Find where the given text appears and provide that cell's center as (X, Y) coordinate. 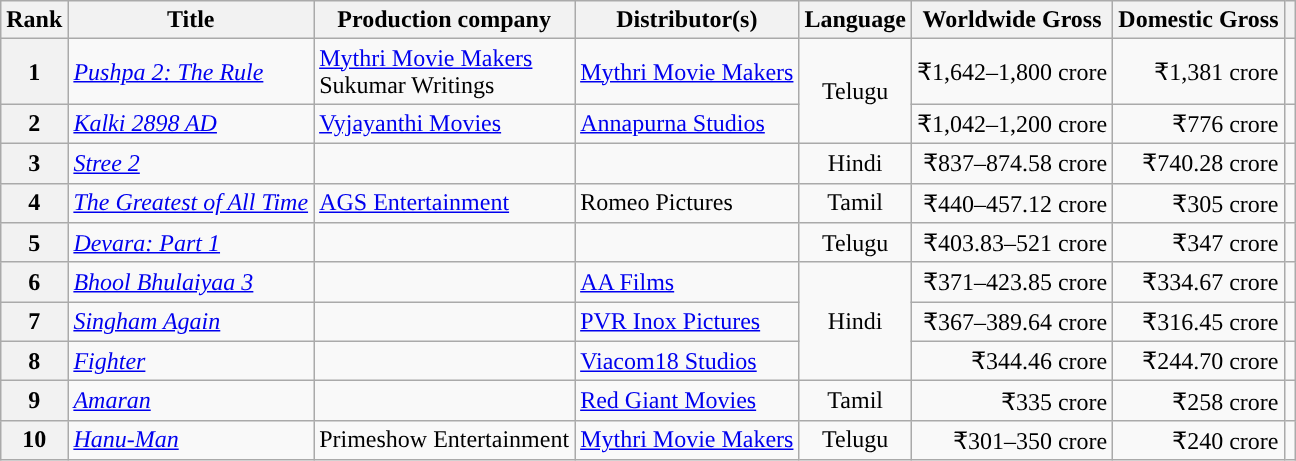
Viacom18 Studios (687, 361)
Devara: Part 1 (191, 243)
6 (34, 282)
₹335 crore (1012, 401)
₹258 crore (1198, 401)
Distributor(s) (687, 20)
Singham Again (191, 322)
Fighter (191, 361)
3 (34, 163)
Pushpa 2: The Rule (191, 72)
Production company (444, 20)
Domestic Gross (1198, 20)
₹403.83–521 crore (1012, 243)
₹776 crore (1198, 124)
₹367–389.64 crore (1012, 322)
₹1,381 crore (1198, 72)
Kalki 2898 AD (191, 124)
₹347 crore (1198, 243)
Romeo Pictures (687, 203)
Bhool Bhulaiyaa 3 (191, 282)
₹1,042–1,200 crore (1012, 124)
PVR Inox Pictures (687, 322)
Vyjayanthi Movies (444, 124)
₹305 crore (1198, 203)
Hanu-Man (191, 440)
Red Giant Movies (687, 401)
1 (34, 72)
Amaran (191, 401)
₹371–423.85 crore (1012, 282)
₹344.46 crore (1012, 361)
Rank (34, 20)
₹440–457.12 crore (1012, 203)
2 (34, 124)
₹334.67 crore (1198, 282)
Annapurna Studios (687, 124)
AGS Entertainment (444, 203)
₹1,642–1,800 crore (1012, 72)
₹837–874.58 crore (1012, 163)
Primeshow Entertainment (444, 440)
Worldwide Gross (1012, 20)
7 (34, 322)
₹244.70 crore (1198, 361)
Title (191, 20)
10 (34, 440)
₹240 crore (1198, 440)
8 (34, 361)
4 (34, 203)
5 (34, 243)
Language (855, 20)
₹301–350 crore (1012, 440)
₹740.28 crore (1198, 163)
₹316.45 crore (1198, 322)
Mythri Movie MakersSukumar Writings (444, 72)
Stree 2 (191, 163)
The Greatest of All Time (191, 203)
9 (34, 401)
AA Films (687, 282)
